Detect which cell encompasses the target text, then output its (X, Y) center coordinate. 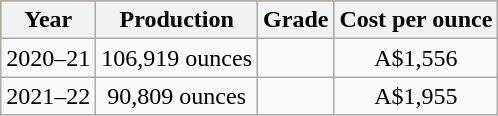
A$1,556 (416, 58)
Production (177, 20)
106,919 ounces (177, 58)
2021–22 (48, 96)
Year (48, 20)
90,809 ounces (177, 96)
Grade (296, 20)
A$1,955 (416, 96)
2020–21 (48, 58)
Cost per ounce (416, 20)
